From the cell containing the given text, extract its center point as (X, Y) coordinate. 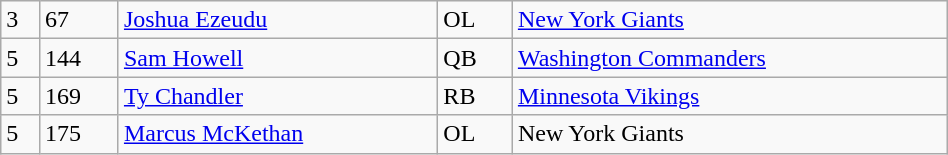
QB (476, 58)
169 (78, 96)
Marcus McKethan (278, 134)
67 (78, 20)
3 (20, 20)
144 (78, 58)
Minnesota Vikings (730, 96)
175 (78, 134)
Ty Chandler (278, 96)
RB (476, 96)
Sam Howell (278, 58)
Joshua Ezeudu (278, 20)
Washington Commanders (730, 58)
